Capture the cell that displays the provided text and extract its (x, y) central coordinate. 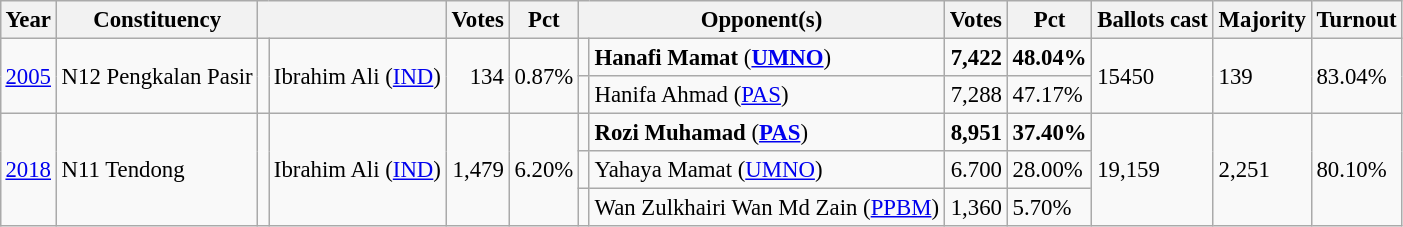
80.10% (1356, 170)
Wan Zulkhairi Wan Md Zain (PPBM) (766, 208)
15450 (1152, 76)
Rozi Muhamad (PAS) (766, 133)
48.04% (1050, 57)
Hanafi Mamat (UMNO) (766, 57)
Hanifa Ahmad (PAS) (766, 95)
2005 (28, 76)
2018 (28, 170)
5.70% (1050, 208)
7,288 (976, 95)
1,479 (478, 170)
Turnout (1356, 20)
6.20% (544, 170)
6.700 (976, 170)
N11 Tendong (157, 170)
Year (28, 20)
7,422 (976, 57)
139 (1262, 76)
8,951 (976, 133)
0.87% (544, 76)
134 (478, 76)
Ballots cast (1152, 20)
37.40% (1050, 133)
19,159 (1152, 170)
1,360 (976, 208)
Opponent(s) (762, 20)
Majority (1262, 20)
28.00% (1050, 170)
Yahaya Mamat (UMNO) (766, 170)
83.04% (1356, 76)
N12 Pengkalan Pasir (157, 76)
Constituency (157, 20)
47.17% (1050, 95)
2,251 (1262, 170)
